Extract the [x, y] coordinate from the center of the cell holding the provided text.  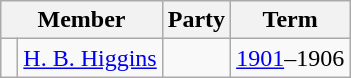
1901–1906 [290, 58]
Party [196, 20]
Member [82, 20]
Term [290, 20]
H. B. Higgins [90, 58]
